Identify which cell holds the provided text, then report its (x, y) central coordinate. 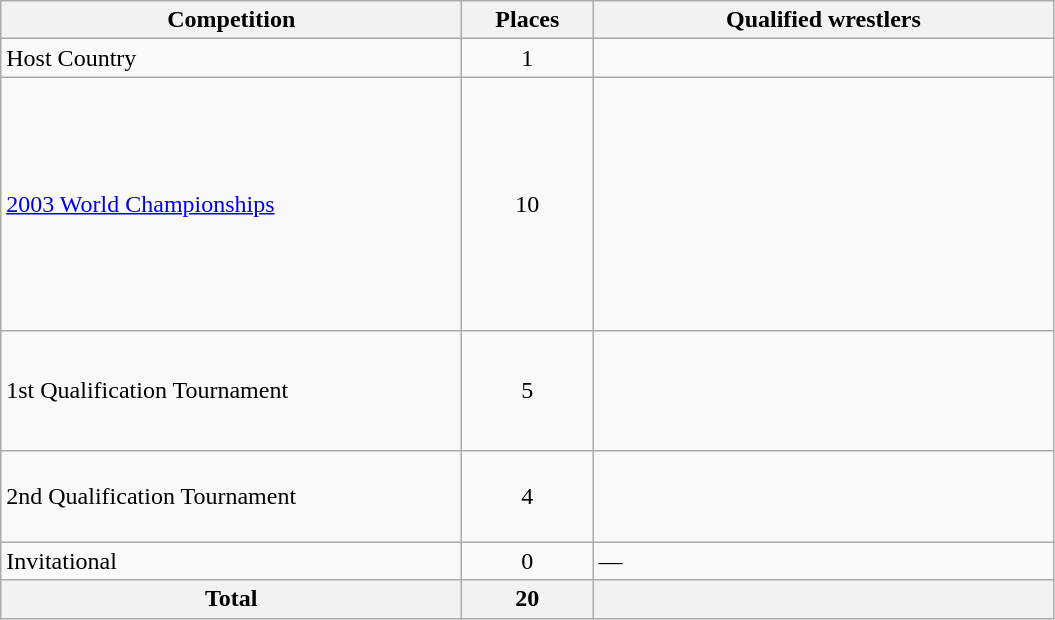
0 (528, 561)
Host Country (232, 58)
Qualified wrestlers (824, 20)
1st Qualification Tournament (232, 390)
4 (528, 496)
— (824, 561)
Places (528, 20)
1 (528, 58)
Invitational (232, 561)
5 (528, 390)
2003 World Championships (232, 204)
Total (232, 599)
10 (528, 204)
2nd Qualification Tournament (232, 496)
20 (528, 599)
Competition (232, 20)
